Return [x, y] of the center of cell containing provided text 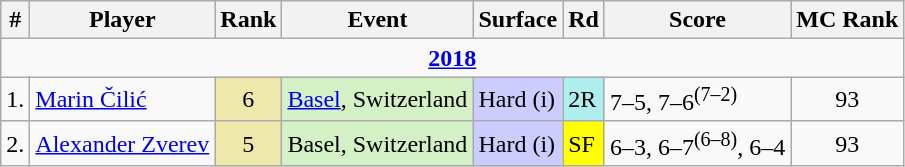
Player [122, 20]
Marin Čilić [122, 100]
1. [16, 100]
2018 [452, 58]
# [16, 20]
Alexander Zverev [122, 144]
Event [378, 20]
2. [16, 144]
6 [248, 100]
5 [248, 144]
MC Rank [848, 20]
SF [584, 144]
Surface [518, 20]
2R [584, 100]
6–3, 6–7(6–8), 6–4 [697, 144]
Rd [584, 20]
Score [697, 20]
Rank [248, 20]
7–5, 7–6(7–2) [697, 100]
